Determine the (x, y) coordinate at the center of the cell enclosing the given text.  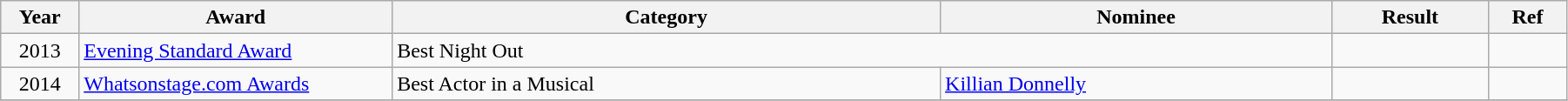
Evening Standard Award (236, 50)
2014 (40, 84)
Killian Donnelly (1136, 84)
Year (40, 17)
Result (1410, 17)
Best Actor in a Musical (667, 84)
Ref (1527, 17)
Nominee (1136, 17)
Best Night Out (862, 50)
2013 (40, 50)
Award (236, 17)
Category (667, 17)
Whatsonstage.com Awards (236, 84)
